Determine the (X, Y) coordinate at the center of the cell enclosing the given text.  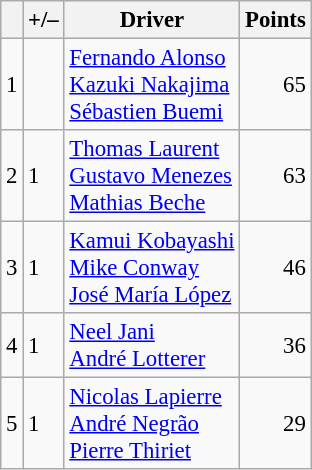
5 (12, 424)
+/– (44, 20)
Fernando Alonso Kazuki Nakajima Sébastien Buemi (152, 85)
Nicolas Lapierre André Negrão Pierre Thiriet (152, 424)
65 (276, 85)
4 (12, 346)
Points (276, 20)
63 (276, 176)
Kamui Kobayashi Mike Conway José María López (152, 268)
46 (276, 268)
29 (276, 424)
Driver (152, 20)
2 (12, 176)
Neel Jani André Lotterer (152, 346)
Thomas Laurent Gustavo Menezes Mathias Beche (152, 176)
3 (12, 268)
36 (276, 346)
